Locate the cell with the specified text and output its [x, y] center coordinate. 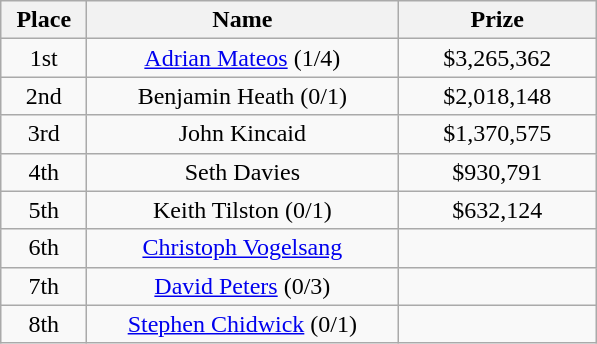
3rd [44, 134]
$632,124 [498, 210]
Stephen Chidwick (0/1) [242, 324]
Place [44, 20]
Benjamin Heath (0/1) [242, 96]
$930,791 [498, 172]
Christoph Vogelsang [242, 248]
Keith Tilston (0/1) [242, 210]
8th [44, 324]
6th [44, 248]
John Kincaid [242, 134]
Adrian Mateos (1/4) [242, 58]
7th [44, 286]
$2,018,148 [498, 96]
David Peters (0/3) [242, 286]
Prize [498, 20]
Name [242, 20]
$3,265,362 [498, 58]
$1,370,575 [498, 134]
2nd [44, 96]
5th [44, 210]
4th [44, 172]
Seth Davies [242, 172]
1st [44, 58]
